From the cell containing the given text, extract its center point as (x, y) coordinate. 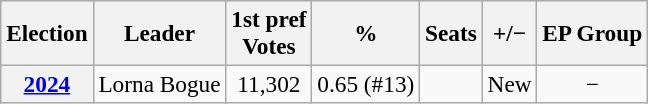
+/− (510, 32)
EP Group (592, 32)
1st prefVotes (269, 32)
Leader (160, 32)
2024 (47, 84)
Seats (452, 32)
− (592, 84)
Lorna Bogue (160, 84)
0.65 (#13) (366, 84)
11,302 (269, 84)
% (366, 32)
New (510, 84)
Election (47, 32)
